Scan for the cell matching the given text and deliver its (x, y) coordinate at center. 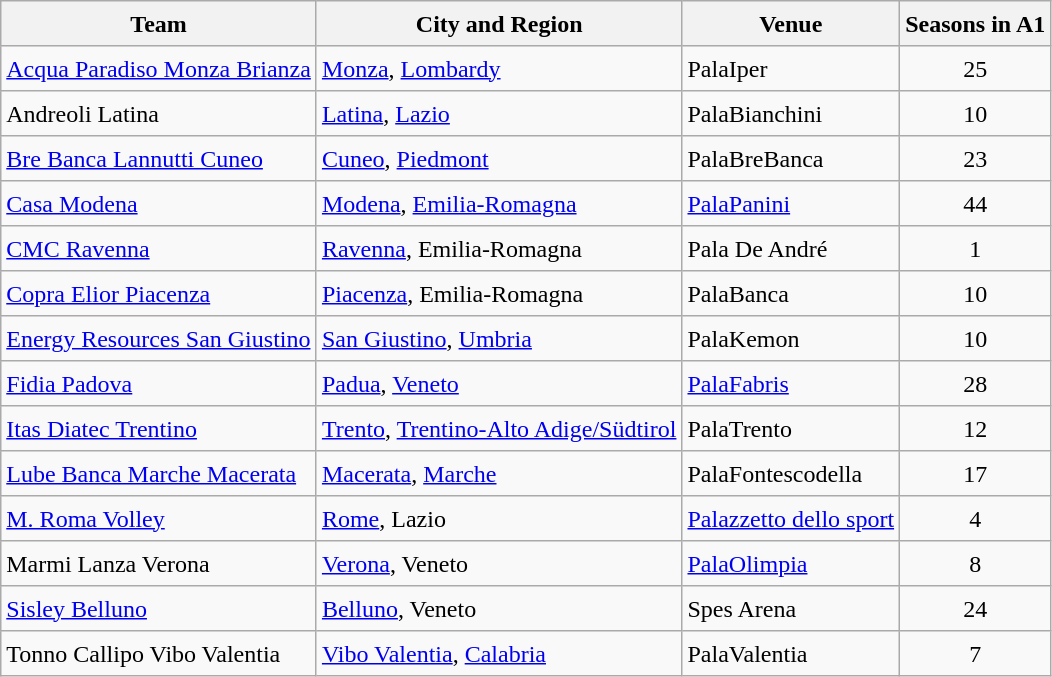
Casa Modena (159, 204)
Team (159, 24)
Macerata, Marche (499, 474)
PalaKemon (791, 338)
23 (976, 158)
Copra Elior Piacenza (159, 294)
CMC Ravenna (159, 248)
Palazzetto dello sport (791, 518)
7 (976, 654)
24 (976, 608)
Modena, Emilia-Romagna (499, 204)
PalaOlimpia (791, 564)
Vibo Valentia, Calabria (499, 654)
Pala De André (791, 248)
City and Region (499, 24)
Sisley Belluno (159, 608)
8 (976, 564)
PalaFabris (791, 384)
Lube Banca Marche Macerata (159, 474)
Rome, Lazio (499, 518)
PalaTrento (791, 428)
Verona, Veneto (499, 564)
Itas Diatec Trentino (159, 428)
PalaPanini (791, 204)
Marmi Lanza Verona (159, 564)
PalaFontescodella (791, 474)
Venue (791, 24)
Energy Resources San Giustino (159, 338)
4 (976, 518)
Belluno, Veneto (499, 608)
Piacenza, Emilia-Romagna (499, 294)
Seasons in A1 (976, 24)
PalaBianchini (791, 114)
12 (976, 428)
Spes Arena (791, 608)
Cuneo, Piedmont (499, 158)
Bre Banca Lannutti Cuneo (159, 158)
San Giustino, Umbria (499, 338)
Tonno Callipo Vibo Valentia (159, 654)
Monza, Lombardy (499, 68)
PalaBanca (791, 294)
1 (976, 248)
25 (976, 68)
Padua, Veneto (499, 384)
PalaBreBanca (791, 158)
Latina, Lazio (499, 114)
28 (976, 384)
Acqua Paradiso Monza Brianza (159, 68)
Andreoli Latina (159, 114)
PalaValentia (791, 654)
M. Roma Volley (159, 518)
Ravenna, Emilia-Romagna (499, 248)
Fidia Padova (159, 384)
44 (976, 204)
Trento, Trentino-Alto Adige/Südtirol (499, 428)
PalaIper (791, 68)
17 (976, 474)
